From the cell containing the given text, extract its center point as (X, Y) coordinate. 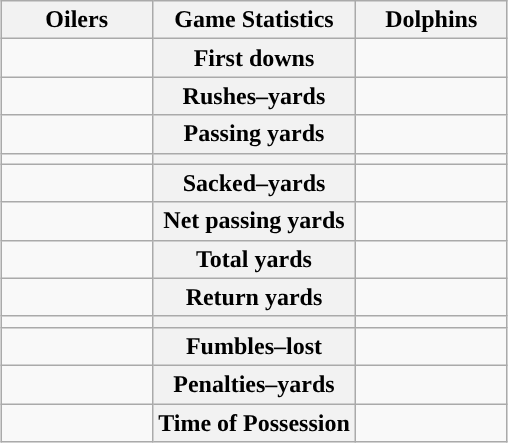
First downs (254, 58)
Oilers (77, 20)
Total yards (254, 259)
Fumbles–lost (254, 346)
Passing yards (254, 134)
Sacked–yards (254, 183)
Return yards (254, 297)
Time of Possession (254, 423)
Penalties–yards (254, 384)
Net passing yards (254, 221)
Rushes–yards (254, 96)
Game Statistics (254, 20)
Dolphins (431, 20)
